Determine the (X, Y) coordinate at the center of the cell enclosing the given text.  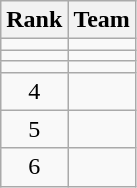
5 (34, 129)
Team (102, 20)
6 (34, 167)
Rank (34, 20)
4 (34, 91)
